For the text-containing cell, return its midpoint in [X, Y] coordinate format. 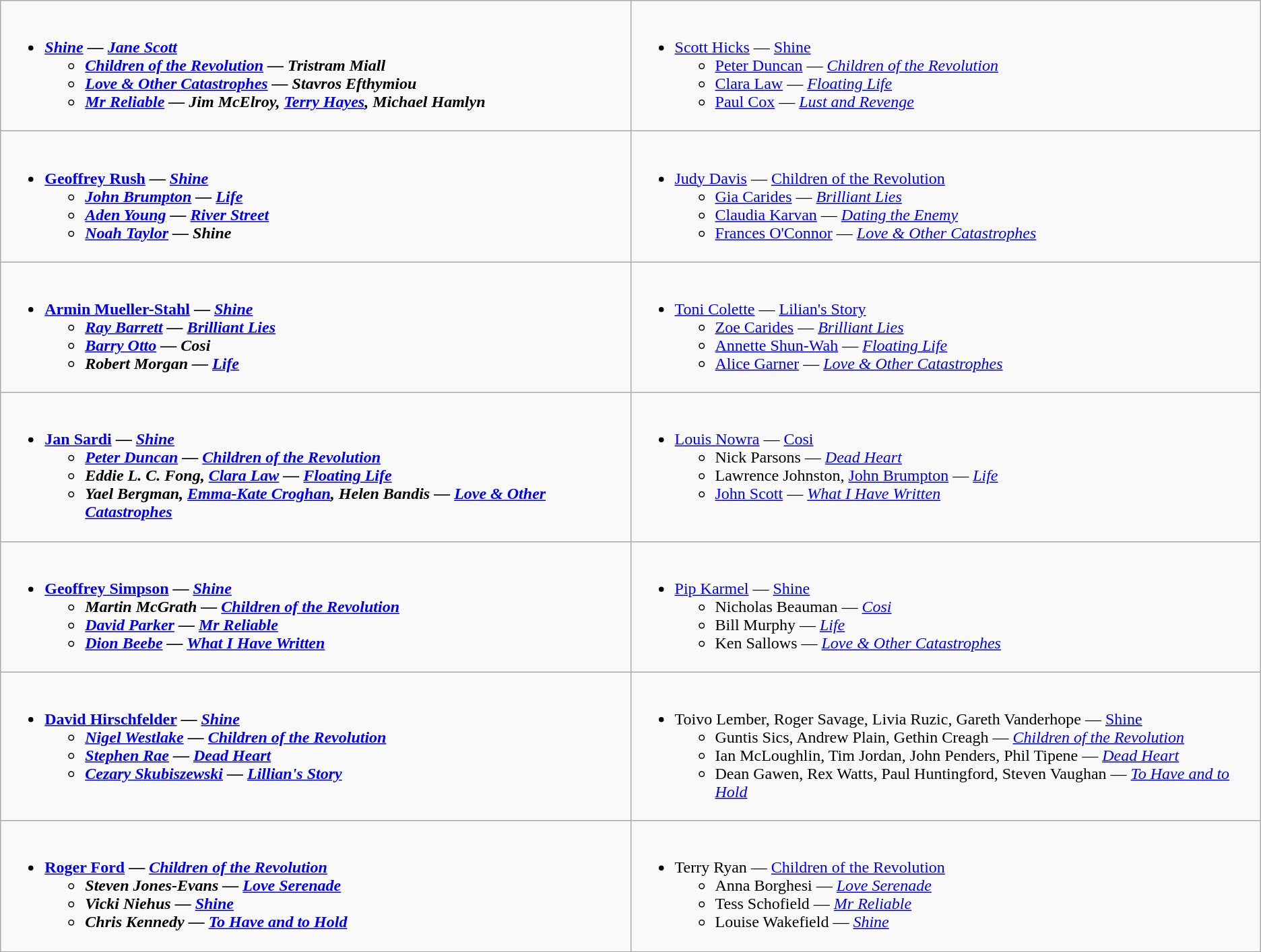
David Hirschfelder — ShineNigel Westlake — Children of the RevolutionStephen Rae — Dead HeartCezary Skubiszewski — Lillian's Story [315, 746]
Geoffrey Simpson — ShineMartin McGrath — Children of the RevolutionDavid Parker — Mr ReliableDion Beebe — What I Have Written [315, 607]
Toni Colette — Lilian's StoryZoe Carides — Brilliant LiesAnnette Shun-Wah — Floating LifeAlice Garner — Love & Other Catastrophes [946, 327]
Pip Karmel — ShineNicholas Beauman — CosiBill Murphy — LifeKen Sallows — Love & Other Catastrophes [946, 607]
Judy Davis — Children of the RevolutionGia Carides — Brilliant LiesClaudia Karvan — Dating the EnemyFrances O'Connor — Love & Other Catastrophes [946, 197]
Armin Mueller-Stahl — ShineRay Barrett — Brilliant LiesBarry Otto — CosiRobert Morgan — Life [315, 327]
Geoffrey Rush — ShineJohn Brumpton — LifeAden Young — River StreetNoah Taylor — Shine [315, 197]
Louis Nowra — CosiNick Parsons — Dead HeartLawrence Johnston, John Brumpton — LifeJohn Scott — What I Have Written [946, 467]
Roger Ford — Children of the RevolutionSteven Jones-Evans — Love SerenadeVicki Niehus — ShineChris Kennedy — To Have and to Hold [315, 886]
Scott Hicks — ShinePeter Duncan — Children of the RevolutionClara Law — Floating LifePaul Cox — Lust and Revenge [946, 66]
Terry Ryan — Children of the RevolutionAnna Borghesi — Love SerenadeTess Schofield — Mr ReliableLouise Wakefield — Shine [946, 886]
